Extract the [x, y] coordinate from the center of the cell holding the provided text.  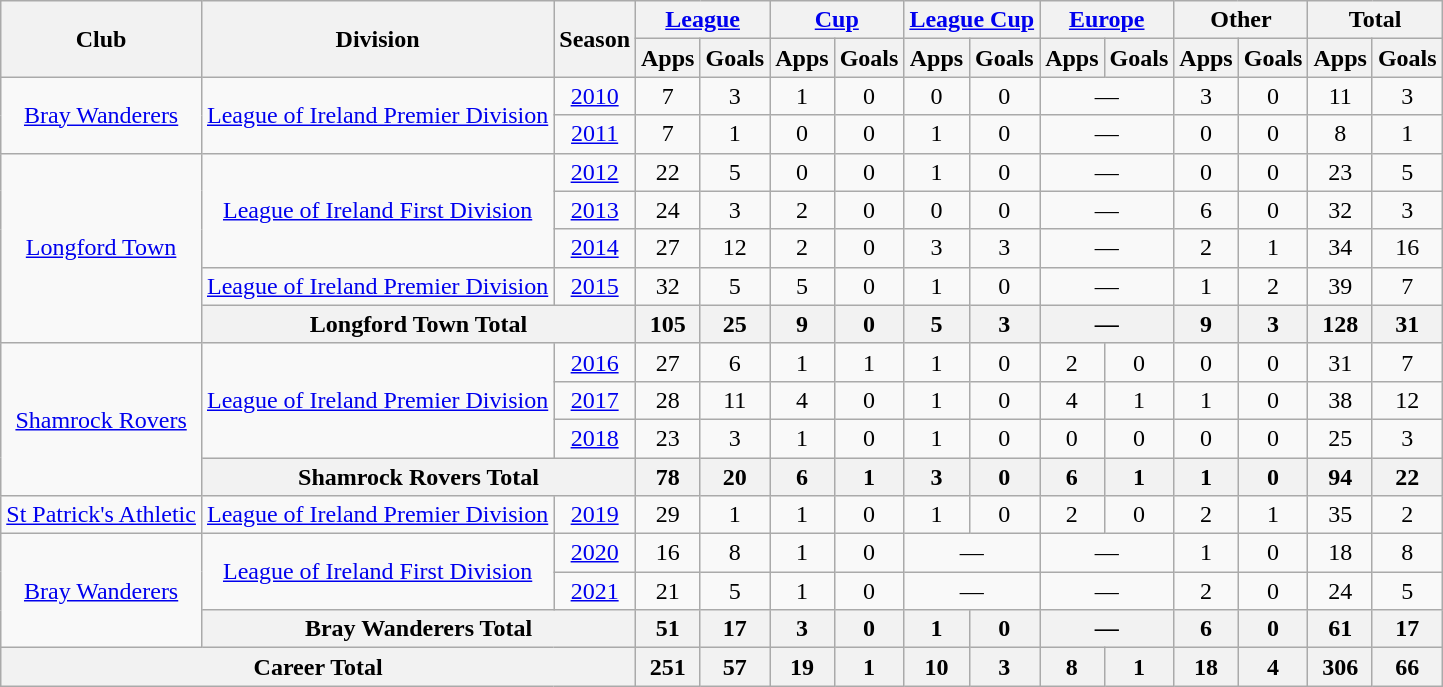
Longford Town [102, 248]
251 [668, 667]
39 [1340, 286]
Club [102, 39]
2014 [595, 248]
2015 [595, 286]
Division [377, 39]
78 [668, 477]
Total [1375, 20]
Cup [837, 20]
Bray Wanderers Total [418, 629]
2021 [595, 591]
61 [1340, 629]
League [703, 20]
2013 [595, 210]
2010 [595, 96]
306 [1340, 667]
34 [1340, 248]
St Patrick's Athletic [102, 515]
38 [1340, 400]
Other [1241, 20]
128 [1340, 324]
League Cup [972, 20]
19 [802, 667]
66 [1407, 667]
Shamrock Rovers [102, 419]
Career Total [318, 667]
57 [735, 667]
Longford Town Total [418, 324]
2020 [595, 553]
28 [668, 400]
2019 [595, 515]
2012 [595, 172]
94 [1340, 477]
29 [668, 515]
2016 [595, 362]
Season [595, 39]
Shamrock Rovers Total [418, 477]
35 [1340, 515]
2018 [595, 438]
10 [936, 667]
20 [735, 477]
2017 [595, 400]
Europe [1107, 20]
21 [668, 591]
105 [668, 324]
2011 [595, 134]
51 [668, 629]
